Scan for the cell matching the given text and deliver its (x, y) coordinate at center. 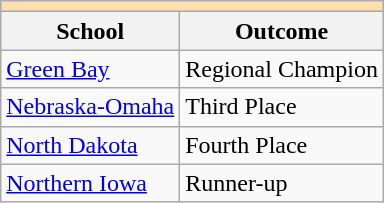
Nebraska-Omaha (90, 107)
Regional Champion (282, 69)
Fourth Place (282, 145)
Runner-up (282, 183)
Northern Iowa (90, 183)
Third Place (282, 107)
Green Bay (90, 69)
Outcome (282, 31)
North Dakota (90, 145)
School (90, 31)
